Determine the [x, y] coordinate at the center of the cell enclosing the given text.  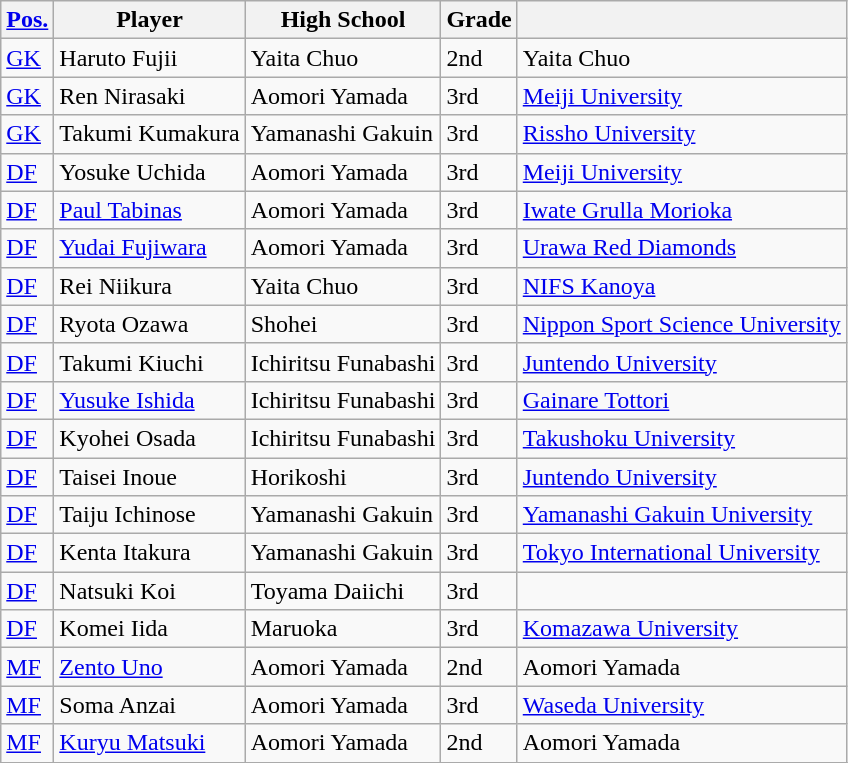
Iwate Grulla Morioka [682, 210]
Taisei Inoue [150, 477]
Ren Nirasaki [150, 96]
NIFS Kanoya [682, 286]
Grade [479, 20]
Yudai Fujiwara [150, 248]
Natsuki Koi [150, 591]
Kyohei Osada [150, 438]
Toyama Daiichi [343, 591]
Yosuke Uchida [150, 172]
Pos. [28, 20]
Ryota Ozawa [150, 324]
Komazawa University [682, 629]
Yusuke Ishida [150, 400]
Tokyo International University [682, 553]
Takushoku University [682, 438]
Kuryu Matsuki [150, 743]
Zento Uno [150, 667]
Rissho University [682, 134]
Kenta Itakura [150, 553]
Rei Niikura [150, 286]
Takumi Kumakura [150, 134]
Takumi Kiuchi [150, 362]
Taiju Ichinose [150, 515]
Nippon Sport Science University [682, 324]
Player [150, 20]
Soma Anzai [150, 705]
Maruoka [343, 629]
Yamanashi Gakuin University [682, 515]
Horikoshi [343, 477]
Paul Tabinas [150, 210]
Waseda University [682, 705]
Shohei [343, 324]
Gainare Tottori [682, 400]
High School [343, 20]
Haruto Fujii [150, 58]
Urawa Red Diamonds [682, 248]
Komei Iida [150, 629]
